Scan for the cell matching the given text and deliver its (x, y) coordinate at center. 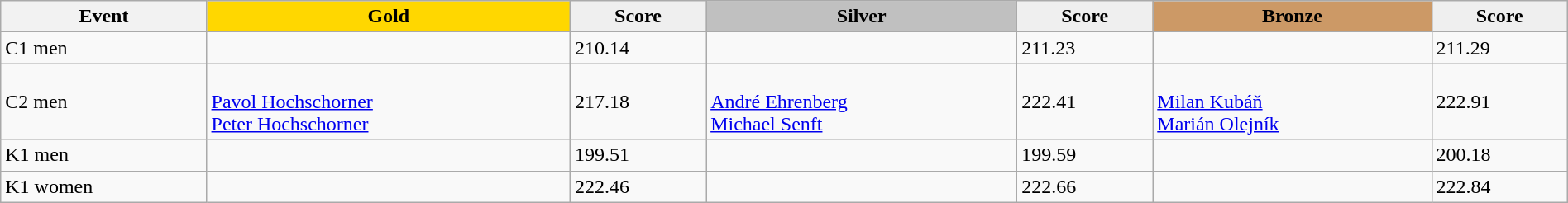
222.46 (638, 186)
199.59 (1085, 155)
210.14 (638, 48)
222.84 (1499, 186)
André EhrenbergMichael Senft (862, 101)
K1 men (104, 155)
222.66 (1085, 186)
Event (104, 17)
199.51 (638, 155)
K1 women (104, 186)
Bronze (1292, 17)
Pavol HochschornerPeter Hochschorner (389, 101)
222.91 (1499, 101)
Gold (389, 17)
C2 men (104, 101)
222.41 (1085, 101)
Silver (862, 17)
211.23 (1085, 48)
Milan KubáňMarián Olejník (1292, 101)
211.29 (1499, 48)
C1 men (104, 48)
217.18 (638, 101)
200.18 (1499, 155)
